Search for the cell housing the specified text and yield its [x, y] center coordinate. 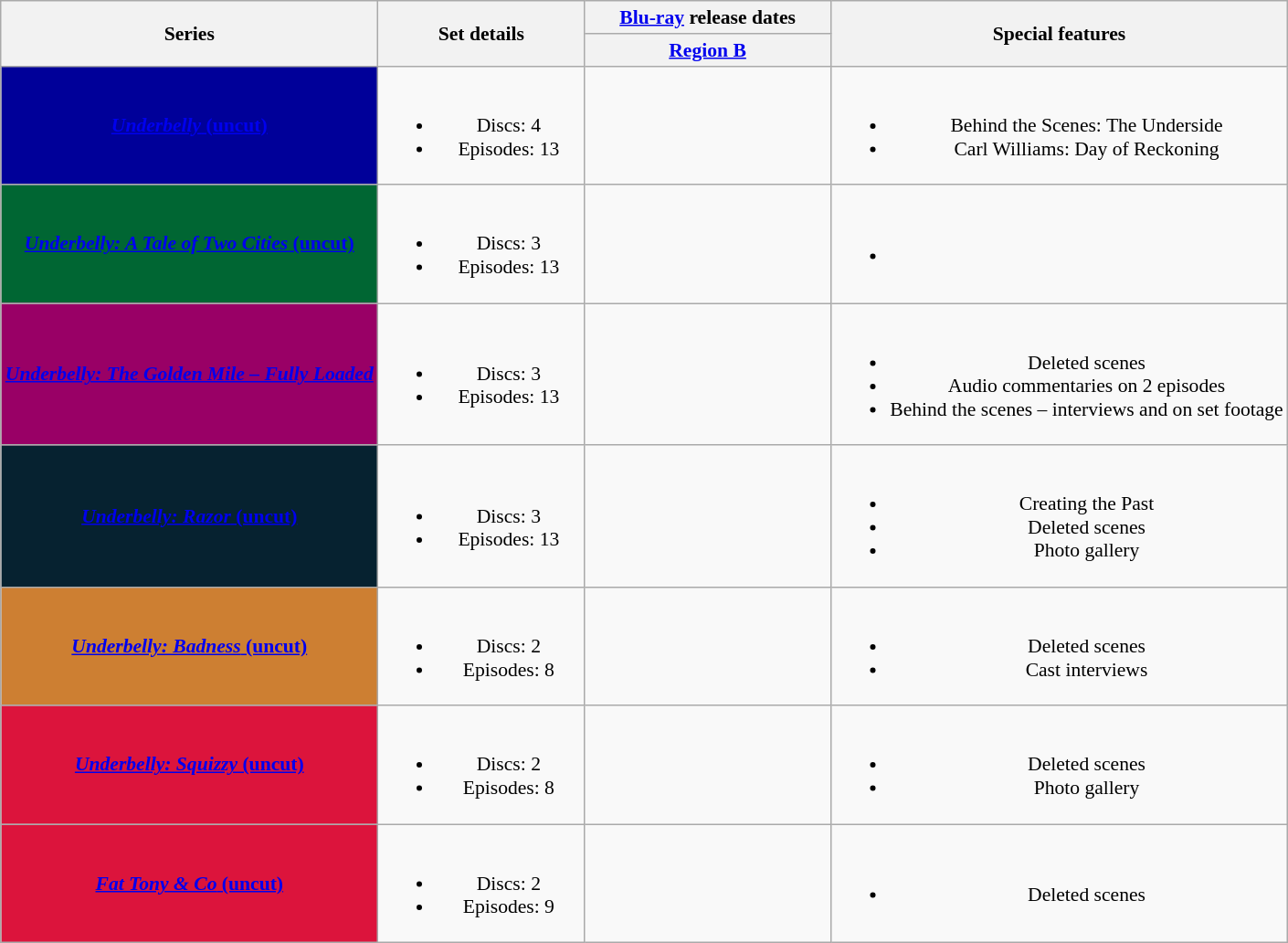
Underbelly (uncut) [190, 125]
Special features [1060, 33]
Deleted scenesCast interviews [1060, 647]
Deleted scenesPhoto gallery [1060, 765]
Region B [707, 50]
Underbelly: Squizzy (uncut) [190, 765]
Discs: 4Episodes: 13 [481, 125]
Set details [481, 33]
Underbelly: Razor (uncut) [190, 515]
Underbelly: A Tale of Two Cities (uncut) [190, 244]
Deleted scenes [1060, 884]
Fat Tony & Co (uncut) [190, 884]
Deleted scenesAudio commentaries on 2 episodesBehind the scenes – interviews and on set footage [1060, 375]
Underbelly: The Golden Mile – Fully Loaded [190, 375]
Blu-ray release dates [707, 17]
Discs: 2Episodes: 9 [481, 884]
Underbelly: Badness (uncut) [190, 647]
Behind the Scenes: The UndersideCarl Williams: Day of Reckoning [1060, 125]
Creating the PastDeleted scenesPhoto gallery [1060, 515]
Series [190, 33]
